Extract the (X, Y) coordinate from the center of the cell holding the provided text.  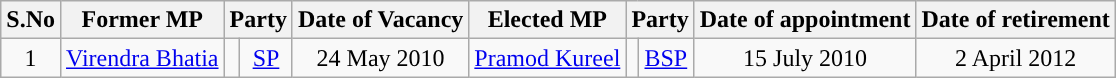
Date of retirement (1016, 20)
Former MP (142, 20)
Date of appointment (805, 20)
SP (266, 58)
2 April 2012 (1016, 58)
15 July 2010 (805, 58)
Date of Vacancy (380, 20)
Elected MP (548, 20)
Pramod Kureel (548, 58)
Virendra Bhatia (142, 58)
24 May 2010 (380, 58)
BSP (666, 58)
1 (31, 58)
S.No (31, 20)
